From the cell containing the given text, extract its center point as (x, y) coordinate. 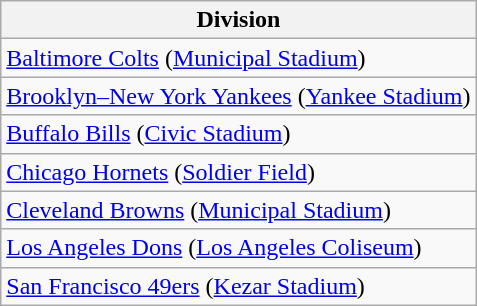
Los Angeles Dons (Los Angeles Coliseum) (238, 248)
Division (238, 20)
Cleveland Browns (Municipal Stadium) (238, 210)
Baltimore Colts (Municipal Stadium) (238, 58)
Chicago Hornets (Soldier Field) (238, 172)
San Francisco 49ers (Kezar Stadium) (238, 286)
Buffalo Bills (Civic Stadium) (238, 134)
Brooklyn–New York Yankees (Yankee Stadium) (238, 96)
